Pinpoint the cell where the given text exists, returning its [X, Y] midpoint coordinate. 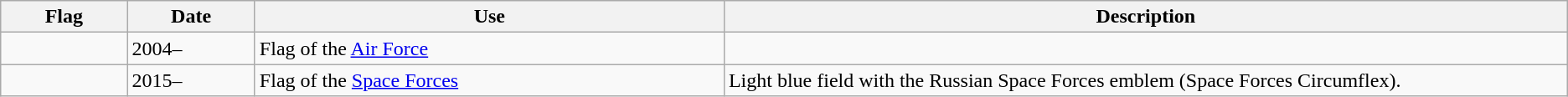
Flag of the Air Force [489, 48]
Light blue field with the Russian Space Forces emblem (Space Forces Circumflex). [1146, 80]
Use [489, 17]
Date [191, 17]
Description [1146, 17]
2015– [191, 80]
2004– [191, 48]
Flag [64, 17]
Flag of the Space Forces [489, 80]
